Determine the (X, Y) coordinate at the center of the cell enclosing the given text.  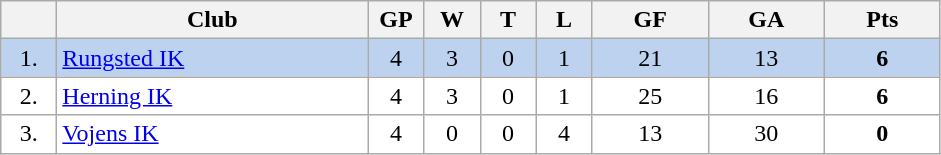
W (452, 20)
Herning IK (212, 96)
Pts (882, 20)
Vojens IK (212, 134)
GP (396, 20)
Rungsted IK (212, 58)
25 (650, 96)
GA (766, 20)
3. (29, 134)
Club (212, 20)
GF (650, 20)
30 (766, 134)
T (508, 20)
L (564, 20)
16 (766, 96)
21 (650, 58)
1. (29, 58)
2. (29, 96)
